Provide the [x, y] coordinate of the cell's center where the given text is located.  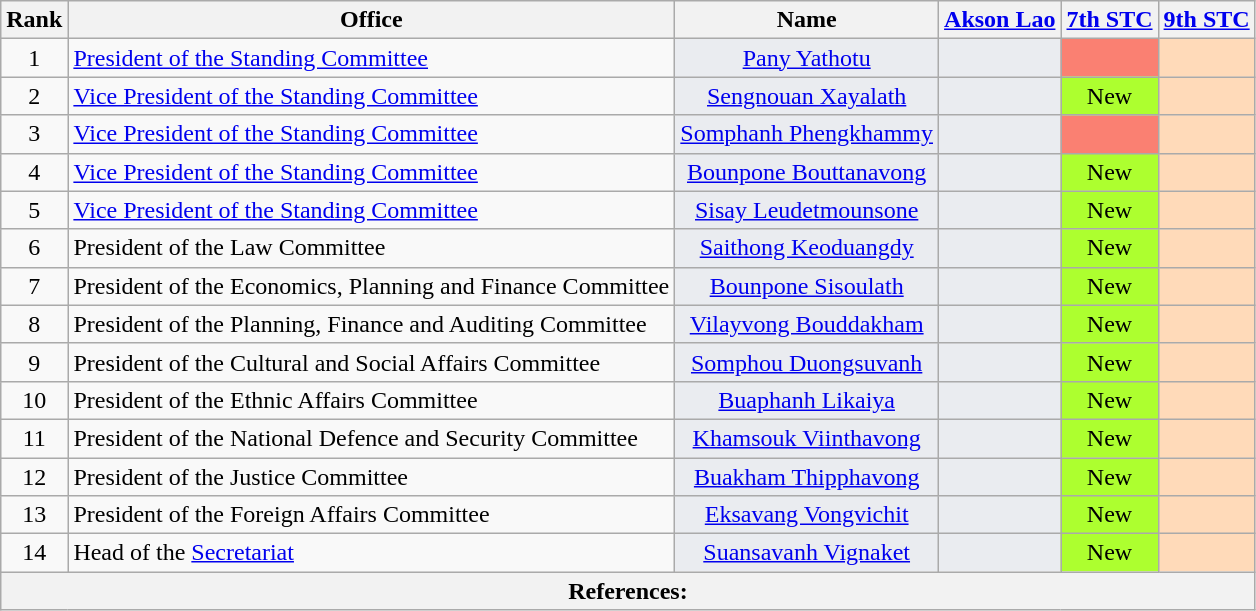
Sengnouan Xayalath [807, 96]
President of the Cultural and Social Affairs Committee [372, 362]
Head of the Secretariat [372, 553]
9 [34, 362]
Somphanh Phengkhammy [807, 134]
7th STC [1110, 20]
President of the Economics, Planning and Finance Committee [372, 286]
9th STC [1206, 20]
Bounpone Bouttanavong [807, 172]
3 [34, 134]
President of the Planning, Finance and Auditing Committee [372, 324]
Bounpone Sisoulath [807, 286]
Saithong Keoduangdy [807, 248]
4 [34, 172]
Office [372, 20]
Rank [34, 20]
Somphou Duongsuvanh [807, 362]
6 [34, 248]
11 [34, 438]
Khamsouk Viinthavong [807, 438]
Sisay Leudetmounsone [807, 210]
President of the Standing Committee [372, 58]
President of the Ethnic Affairs Committee [372, 400]
President of the Law Committee [372, 248]
President of the National Defence and Security Committee [372, 438]
13 [34, 515]
Vilayvong Bouddakham [807, 324]
Buakham Thipphavong [807, 477]
Akson Lao [1000, 20]
Buaphanh Likaiya [807, 400]
Eksavang Vongvichit [807, 515]
References: [628, 591]
5 [34, 210]
7 [34, 286]
2 [34, 96]
President of the Foreign Affairs Committee [372, 515]
President of the Justice Committee [372, 477]
10 [34, 400]
Suansavanh Vignaket [807, 553]
14 [34, 553]
Name [807, 20]
Pany Yathotu [807, 58]
8 [34, 324]
1 [34, 58]
12 [34, 477]
